Detect which cell encompasses the target text, then output its [x, y] center coordinate. 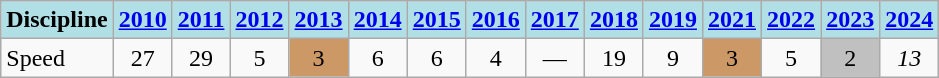
2 [850, 58]
2017 [554, 20]
2023 [850, 20]
2022 [792, 20]
2010 [142, 20]
2012 [260, 20]
Speed [57, 58]
2015 [436, 20]
19 [614, 58]
2016 [496, 20]
Discipline [57, 20]
27 [142, 58]
2021 [732, 20]
4 [496, 58]
2018 [614, 20]
— [554, 58]
2013 [318, 20]
2014 [378, 20]
2024 [910, 20]
2011 [201, 20]
29 [201, 58]
13 [910, 58]
2019 [672, 20]
9 [672, 58]
